For the text-containing cell, return its midpoint in (x, y) coordinate format. 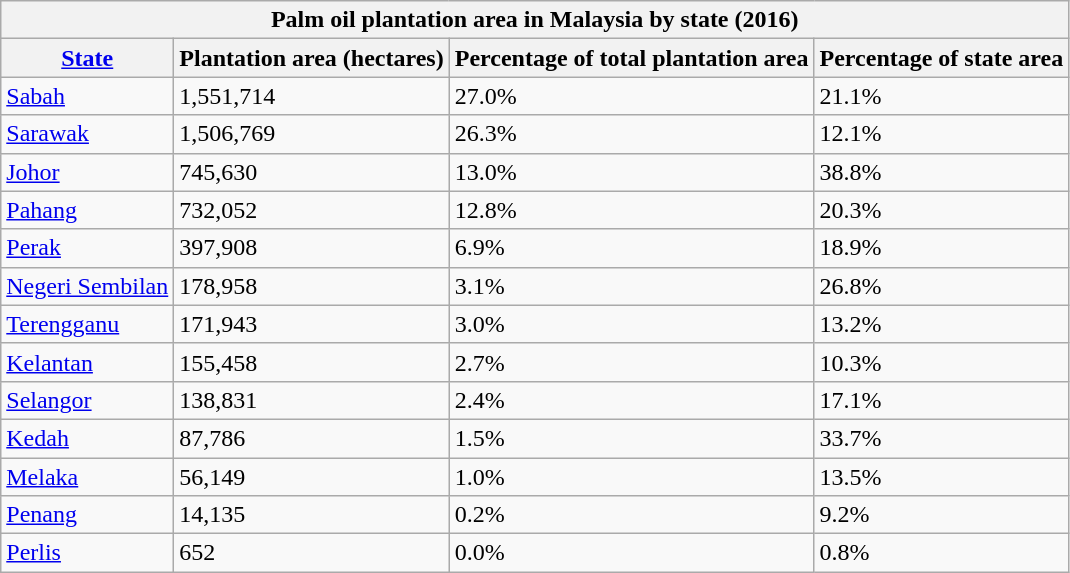
Johor (88, 172)
2.7% (632, 362)
21.1% (942, 96)
Kelantan (88, 362)
1,506,769 (312, 134)
Negeri Sembilan (88, 286)
13.0% (632, 172)
0.0% (632, 553)
6.9% (632, 248)
38.8% (942, 172)
27.0% (632, 96)
Percentage of state area (942, 58)
0.2% (632, 515)
13.5% (942, 477)
1.5% (632, 438)
18.9% (942, 248)
Plantation area (hectares) (312, 58)
732,052 (312, 210)
2.4% (632, 400)
14,135 (312, 515)
Terengganu (88, 324)
Perlis (88, 553)
Pahang (88, 210)
171,943 (312, 324)
12.8% (632, 210)
State (88, 58)
26.8% (942, 286)
33.7% (942, 438)
Percentage of total plantation area (632, 58)
13.2% (942, 324)
Sabah (88, 96)
87,786 (312, 438)
Perak (88, 248)
Selangor (88, 400)
56,149 (312, 477)
Sarawak (88, 134)
26.3% (632, 134)
3.1% (632, 286)
12.1% (942, 134)
745,630 (312, 172)
155,458 (312, 362)
Kedah (88, 438)
9.2% (942, 515)
1,551,714 (312, 96)
1.0% (632, 477)
3.0% (632, 324)
178,958 (312, 286)
138,831 (312, 400)
0.8% (942, 553)
Palm oil plantation area in Malaysia by state (2016) (535, 20)
397,908 (312, 248)
10.3% (942, 362)
652 (312, 553)
17.1% (942, 400)
Melaka (88, 477)
Penang (88, 515)
20.3% (942, 210)
